From the cell containing the given text, extract its center point as [X, Y] coordinate. 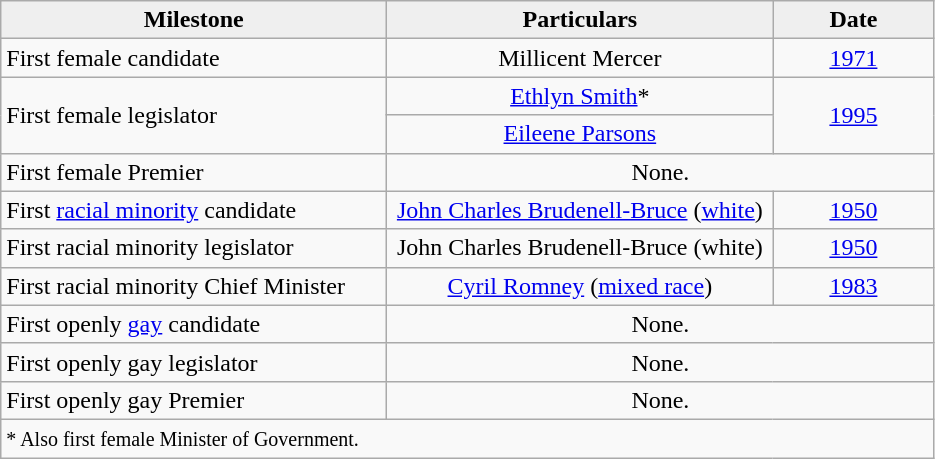
Milestone [194, 20]
First female Premier [194, 172]
First openly gay legislator [194, 362]
First racial minority Chief Minister [194, 286]
Eileene Parsons [580, 134]
First female legislator [194, 115]
First racial minority candidate [194, 210]
First openly gay Premier [194, 400]
Cyril Romney (mixed race) [580, 286]
Millicent Mercer [580, 58]
1995 [854, 115]
Particulars [580, 20]
First female candidate [194, 58]
1983 [854, 286]
First racial minority legislator [194, 248]
Date [854, 20]
First openly gay candidate [194, 324]
1971 [854, 58]
Ethlyn Smith* [580, 96]
* Also first female Minister of Government. [468, 438]
